Find where the given text appears and provide that cell's center as [X, Y] coordinate. 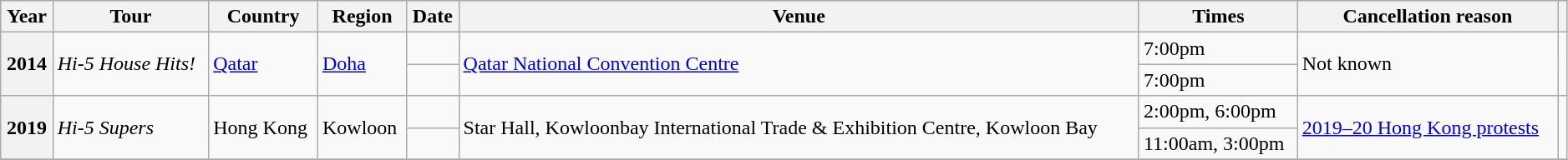
2014 [27, 64]
2019 [27, 127]
Not known [1427, 64]
Kowloon [362, 127]
2019–20 Hong Kong protests [1427, 127]
Tour [130, 17]
Times [1218, 17]
2:00pm, 6:00pm [1218, 112]
Doha [362, 64]
Star Hall, Kowloonbay International Trade & Exhibition Centre, Kowloon Bay [799, 127]
Hong Kong [264, 127]
Qatar [264, 64]
Hi-5 House Hits! [130, 64]
Hi-5 Supers [130, 127]
Qatar National Convention Centre [799, 64]
11:00am, 3:00pm [1218, 143]
Year [27, 17]
Country [264, 17]
Venue [799, 17]
Date [433, 17]
Region [362, 17]
Cancellation reason [1427, 17]
